For the text-containing cell, return its midpoint in [X, Y] coordinate format. 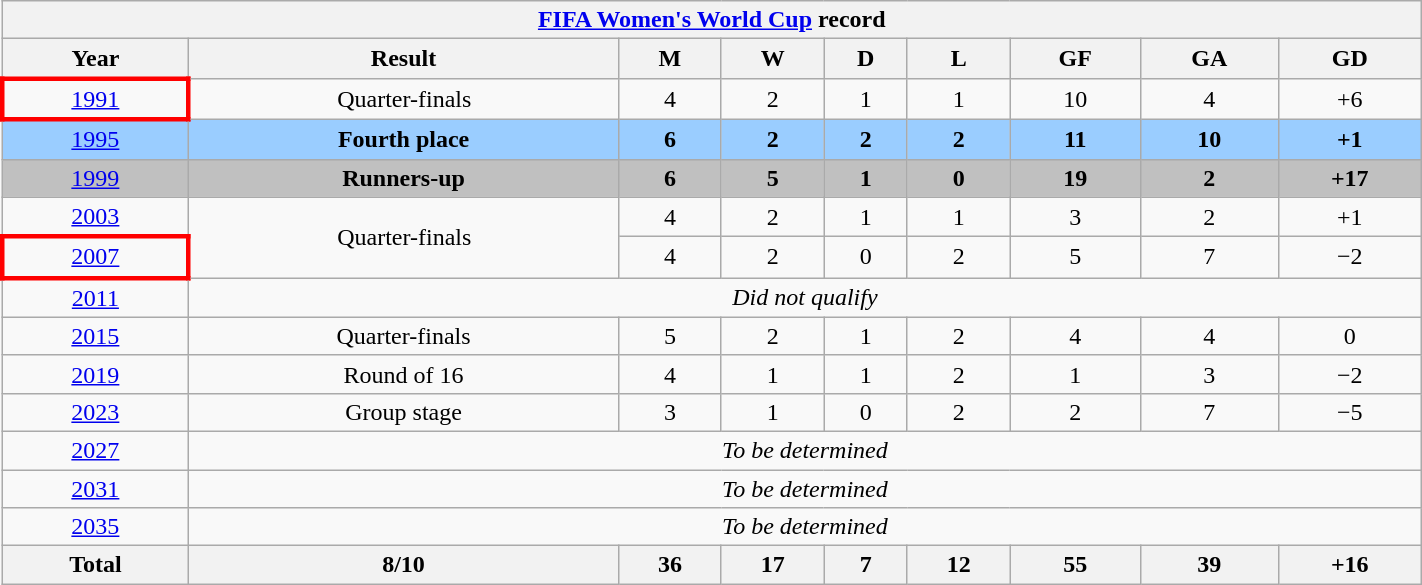
1999 [95, 178]
L [958, 59]
M [670, 59]
2003 [95, 217]
GF [1075, 59]
Runners-up [404, 178]
1991 [95, 98]
FIFA Women's World Cup record [712, 20]
2011 [95, 298]
11 [1075, 139]
+6 [1350, 98]
−5 [1350, 412]
+17 [1350, 178]
39 [1209, 565]
2031 [95, 489]
36 [670, 565]
+16 [1350, 565]
GA [1209, 59]
Fourth place [404, 139]
2035 [95, 527]
2007 [95, 258]
Year [95, 59]
2015 [95, 336]
D [866, 59]
17 [772, 565]
55 [1075, 565]
Result [404, 59]
1995 [95, 139]
W [772, 59]
Did not qualify [806, 298]
GD [1350, 59]
2023 [95, 412]
Group stage [404, 412]
12 [958, 565]
2027 [95, 450]
8/10 [404, 565]
Total [95, 565]
19 [1075, 178]
2019 [95, 374]
Round of 16 [404, 374]
